Search for the cell housing the specified text and yield its [X, Y] center coordinate. 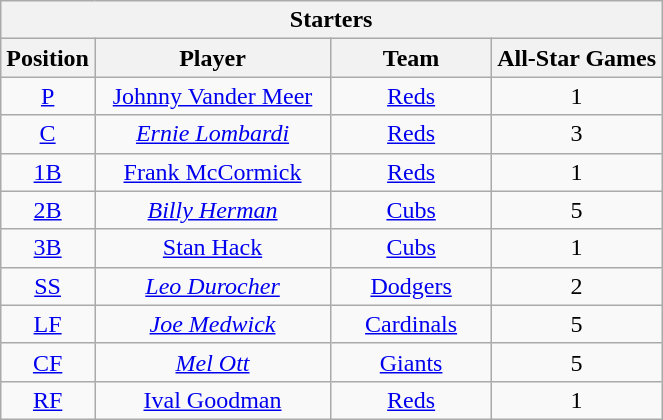
P [48, 96]
Starters [332, 20]
1B [48, 172]
Ernie Lombardi [212, 134]
Johnny Vander Meer [212, 96]
All-Star Games [577, 58]
Mel Ott [212, 362]
Ival Goodman [212, 400]
C [48, 134]
Frank McCormick [212, 172]
2 [577, 286]
Team [412, 58]
Cardinals [412, 324]
SS [48, 286]
3 [577, 134]
Dodgers [412, 286]
3B [48, 248]
Position [48, 58]
LF [48, 324]
CF [48, 362]
Stan Hack [212, 248]
Player [212, 58]
RF [48, 400]
Leo Durocher [212, 286]
Joe Medwick [212, 324]
2B [48, 210]
Giants [412, 362]
Billy Herman [212, 210]
